Return the [x, y] coordinate for the center point of the cell that contains the specified text.  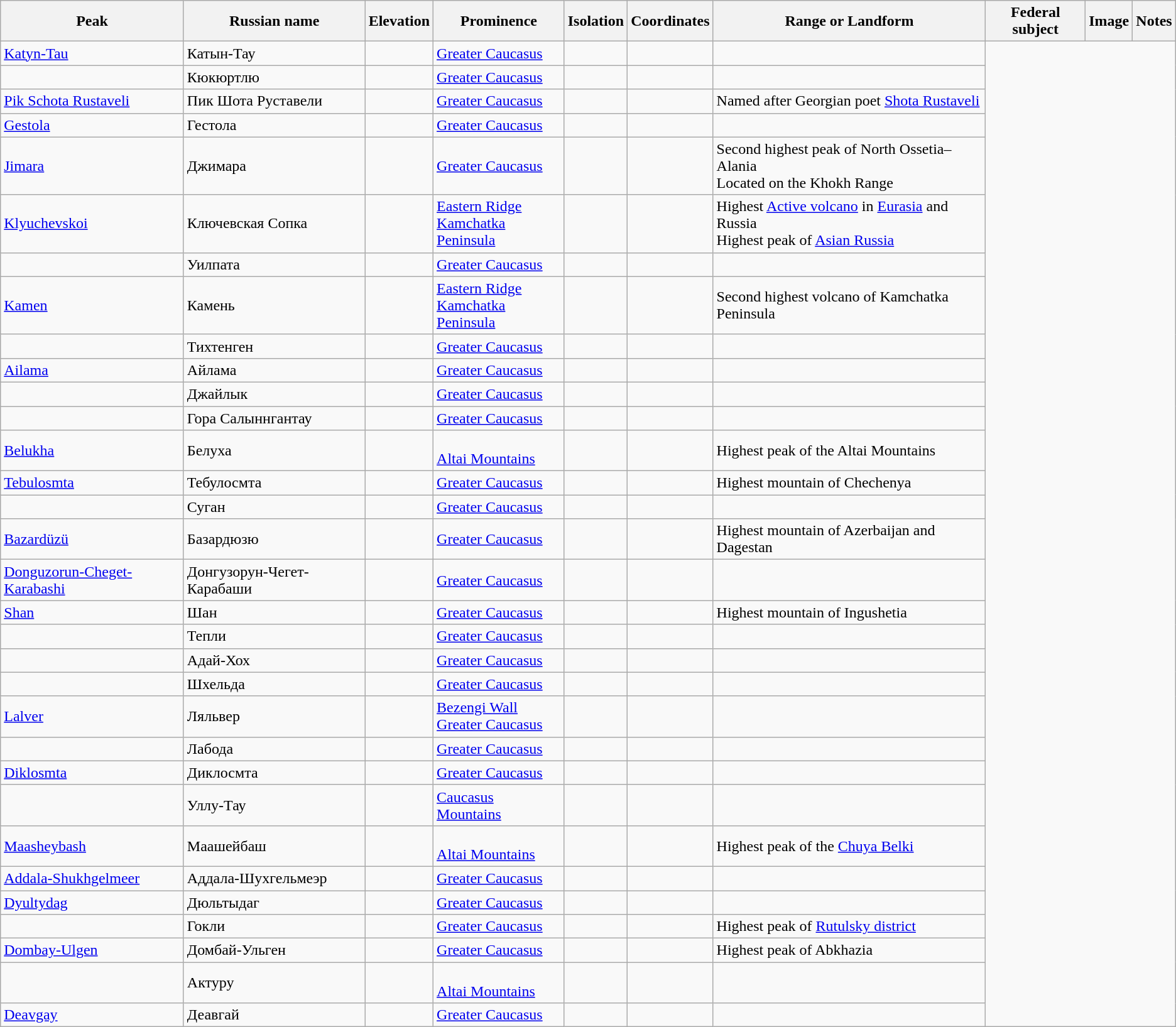
Klyuchevskoi [92, 224]
Пик Шота Руставели [274, 101]
Highest Active volcano in Eurasia and RussiaHighest peak of Asian Russia [849, 224]
Маашейбаш [274, 845]
Highest peak of the Altai Mountains [849, 451]
Шхельда [274, 684]
Ailama [92, 370]
Лабода [274, 749]
Maasheybash [92, 845]
Range or Landform [849, 21]
Адай-Хох [274, 660]
Дюльтыдаг [274, 903]
Elevation [399, 21]
Белуха [274, 451]
Ляльвер [274, 716]
Ключевская Сопка [274, 224]
Tebulosmta [92, 483]
Diklosmta [92, 773]
Donguzorun-Cheget-Karabashi [92, 580]
Notes [1154, 21]
Katyn-Tau [92, 53]
Belukha [92, 451]
Highest peak of Rutulsky district [849, 926]
Image [1109, 21]
Gestola [92, 125]
Kamen [92, 305]
Highest mountain of Chechenya [849, 483]
Гора Салыннгантау [274, 418]
Highest mountain of Azerbaijan and Dagestan [849, 539]
Dombay-Ulgen [92, 950]
Federal subject [1035, 21]
Камень [274, 305]
Shan [92, 612]
Bezengi WallGreater Caucasus [499, 716]
Deavgay [92, 1015]
Шан [274, 612]
Second highest volcano of Kamchatka Peninsula [849, 305]
Isolation [596, 21]
Second highest peak of North Ossetia–AlaniaLocated on the Khokh Range [849, 166]
Донгузорун-Чегет-Карабаши [274, 580]
Pik Schota Rustaveli [92, 101]
Peak [92, 21]
Bazardüzü [92, 539]
Dyultydag [92, 903]
Russian name [274, 21]
Актуру [274, 982]
Айлама [274, 370]
Уллу-Тау [274, 805]
Named after Georgian poet Shota Rustaveli [849, 101]
Домбай-Ульген [274, 950]
Тепли [274, 636]
Highest peak of the Chuya Belki [849, 845]
Кюкюртлю [274, 77]
Суган [274, 507]
Coordinates [670, 21]
Джимара [274, 166]
Prominence [499, 21]
Addala-Shukhgelmeer [92, 878]
Диклосмта [274, 773]
Гокли [274, 926]
Аддала-Шухгельмеэр [274, 878]
Jimara [92, 166]
Тихтенген [274, 346]
Джайлык [274, 394]
Тебулосмта [274, 483]
Базардюзю [274, 539]
Lalver [92, 716]
Highest peak of Abkhazia [849, 950]
Caucasus Mountains [499, 805]
Highest mountain of Ingushetia [849, 612]
Катын-Тау [274, 53]
Деавгай [274, 1015]
Уилпата [274, 264]
Гестола [274, 125]
